Locate the cell with the specified text and output its (x, y) center coordinate. 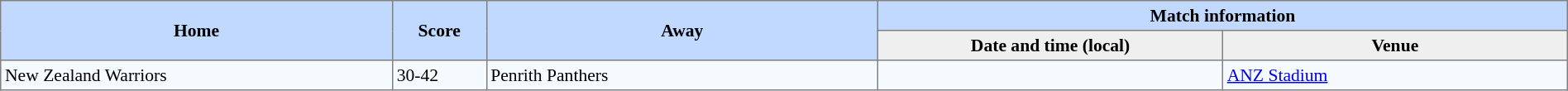
Venue (1394, 45)
Away (682, 31)
Penrith Panthers (682, 75)
ANZ Stadium (1394, 75)
Date and time (local) (1050, 45)
30-42 (439, 75)
Match information (1223, 16)
New Zealand Warriors (197, 75)
Home (197, 31)
Score (439, 31)
